Return the (x, y) coordinate for the center point of the cell that contains the specified text.  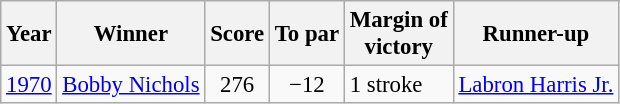
Labron Harris Jr. (536, 85)
Margin ofvictory (398, 34)
Runner-up (536, 34)
Winner (131, 34)
Score (238, 34)
1 stroke (398, 85)
276 (238, 85)
Year (29, 34)
Bobby Nichols (131, 85)
To par (306, 34)
−12 (306, 85)
1970 (29, 85)
